Return the [X, Y] coordinate for the center point of the cell that contains the specified text.  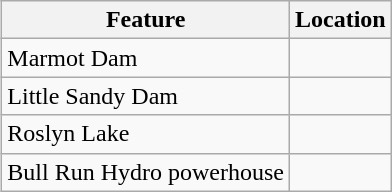
Roslyn Lake [146, 134]
Marmot Dam [146, 58]
Little Sandy Dam [146, 96]
Location [341, 20]
Feature [146, 20]
Bull Run Hydro powerhouse [146, 172]
